Provide the (X, Y) coordinate of the cell's center where the given text is located.  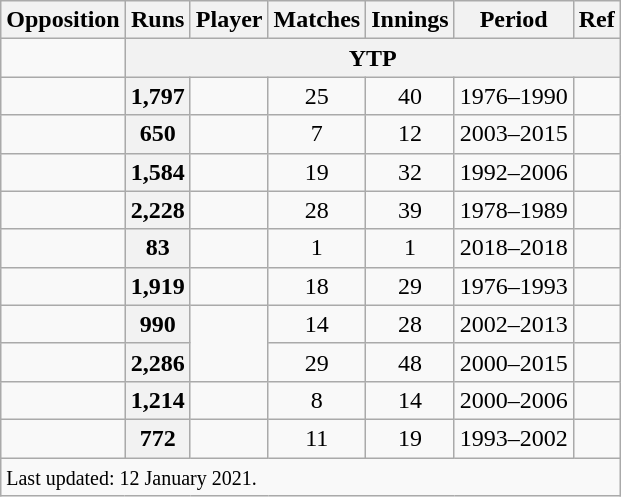
Last updated: 12 January 2021. (310, 477)
1992–2006 (514, 172)
32 (410, 172)
650 (158, 134)
1,584 (158, 172)
39 (410, 210)
1976–1993 (514, 286)
1,797 (158, 96)
18 (317, 286)
Runs (158, 20)
Opposition (63, 20)
25 (317, 96)
7 (317, 134)
1976–1990 (514, 96)
2003–2015 (514, 134)
2002–2013 (514, 324)
2000–2006 (514, 400)
990 (158, 324)
Matches (317, 20)
Ref (596, 20)
83 (158, 248)
40 (410, 96)
48 (410, 362)
2018–2018 (514, 248)
1,214 (158, 400)
2,228 (158, 210)
1978–1989 (514, 210)
772 (158, 438)
Player (229, 20)
Innings (410, 20)
1,919 (158, 286)
11 (317, 438)
1993–2002 (514, 438)
YTP (372, 58)
2,286 (158, 362)
8 (317, 400)
2000–2015 (514, 362)
12 (410, 134)
Period (514, 20)
